Return the [X, Y] coordinate for the center point of the cell that contains the specified text.  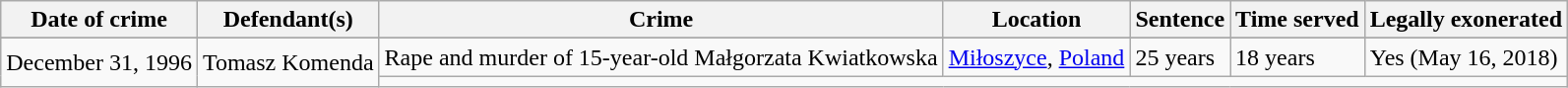
Time served [1297, 20]
Sentence [1180, 20]
Crime [661, 20]
Defendant(s) [287, 20]
Yes (May 16, 2018) [1466, 57]
December 31, 1996 [99, 63]
25 years [1180, 57]
Legally exonerated [1466, 20]
Tomasz Komenda [287, 63]
18 years [1297, 57]
Rape and murder of 15-year-old Małgorzata Kwiatkowska [661, 57]
Date of crime [99, 20]
Location [1036, 20]
Miłoszyce, Poland [1036, 57]
